From the cell containing the given text, extract its center point as (x, y) coordinate. 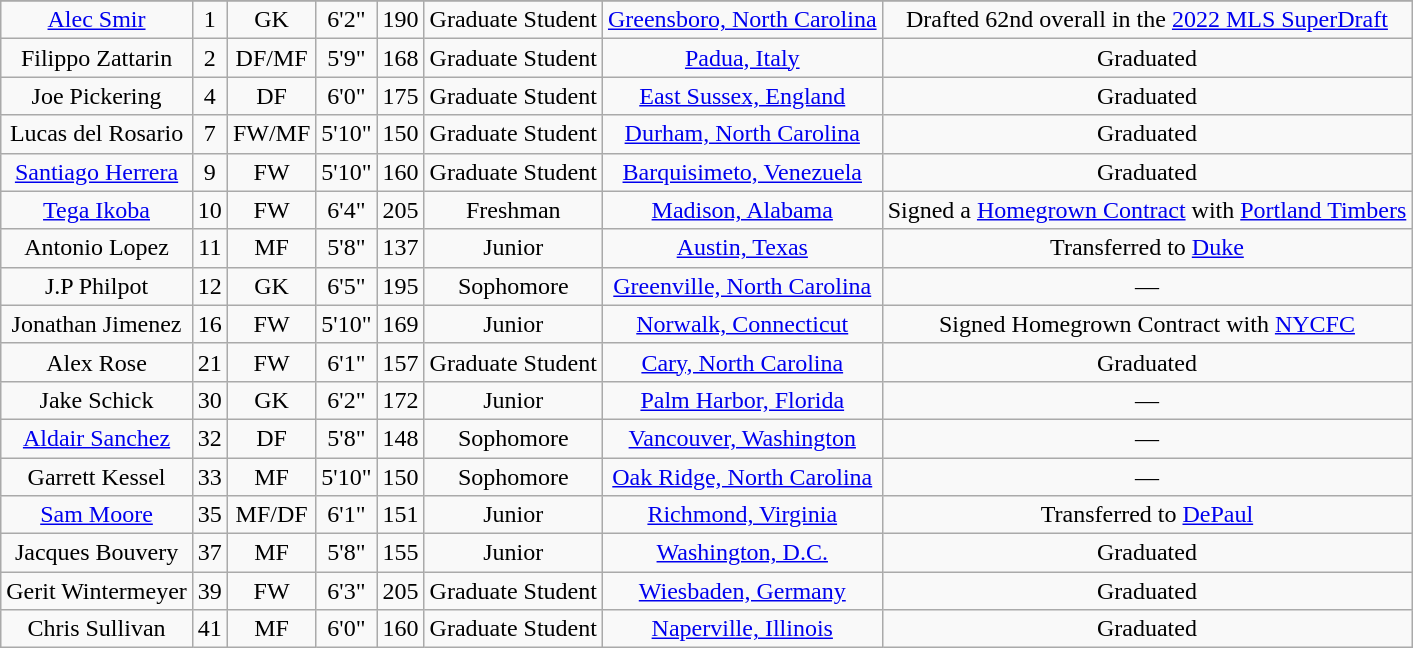
2 (210, 58)
Alex Rose (97, 362)
Filippo Zattarin (97, 58)
151 (400, 515)
Washington, D.C. (742, 553)
137 (400, 248)
Vancouver, Washington (742, 438)
169 (400, 324)
168 (400, 58)
6'5" (346, 286)
21 (210, 362)
6'3" (346, 591)
Jacques Bouvery (97, 553)
32 (210, 438)
Padua, Italy (742, 58)
12 (210, 286)
1 (210, 20)
6'4" (346, 210)
Wiesbaden, Germany (742, 591)
Barquisimeto, Venezuela (742, 172)
7 (210, 134)
DF/MF (271, 58)
Santiago Herrera (97, 172)
157 (400, 362)
Chris Sullivan (97, 629)
Richmond, Virginia (742, 515)
Signed a Homegrown Contract with Portland Timbers (1147, 210)
195 (400, 286)
35 (210, 515)
Garrett Kessel (97, 477)
Jake Schick (97, 400)
J.P Philpot (97, 286)
155 (400, 553)
Transferred to Duke (1147, 248)
Signed Homegrown Contract with NYCFC (1147, 324)
148 (400, 438)
Lucas del Rosario (97, 134)
Palm Harbor, Florida (742, 400)
Aldair Sanchez (97, 438)
33 (210, 477)
39 (210, 591)
Joe Pickering (97, 96)
East Sussex, England (742, 96)
FW/MF (271, 134)
MF/DF (271, 515)
190 (400, 20)
Greenville, North Carolina (742, 286)
10 (210, 210)
Cary, North Carolina (742, 362)
37 (210, 553)
30 (210, 400)
Naperville, Illinois (742, 629)
Antonio Lopez (97, 248)
11 (210, 248)
172 (400, 400)
Madison, Alabama (742, 210)
Durham, North Carolina (742, 134)
Norwalk, Connecticut (742, 324)
Austin, Texas (742, 248)
41 (210, 629)
Drafted 62nd overall in the 2022 MLS SuperDraft (1147, 20)
5'9" (346, 58)
4 (210, 96)
9 (210, 172)
Alec Smir (97, 20)
16 (210, 324)
Jonathan Jimenez (97, 324)
175 (400, 96)
Tega Ikoba (97, 210)
Freshman (513, 210)
Sam Moore (97, 515)
Transferred to DePaul (1147, 515)
Gerit Wintermeyer (97, 591)
Oak Ridge, North Carolina (742, 477)
Greensboro, North Carolina (742, 20)
